Determine the [x, y] coordinate at the center of the cell enclosing the given text.  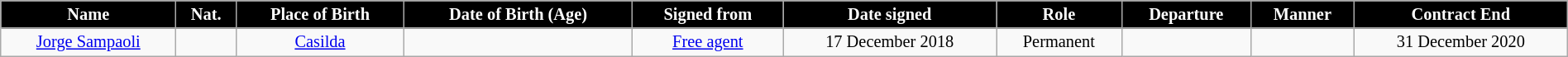
Place of Birth [321, 14]
Manner [1302, 14]
Date signed [890, 14]
31 December 2020 [1460, 42]
Casilda [321, 42]
Permanent [1059, 42]
17 December 2018 [890, 42]
Contract End [1460, 14]
Name [88, 14]
Date of Birth (Age) [518, 14]
Free agent [708, 42]
Nat. [207, 14]
Role [1059, 14]
Signed from [708, 14]
Jorge Sampaoli [88, 42]
Departure [1186, 14]
